For the text-containing cell, return its midpoint in [x, y] coordinate format. 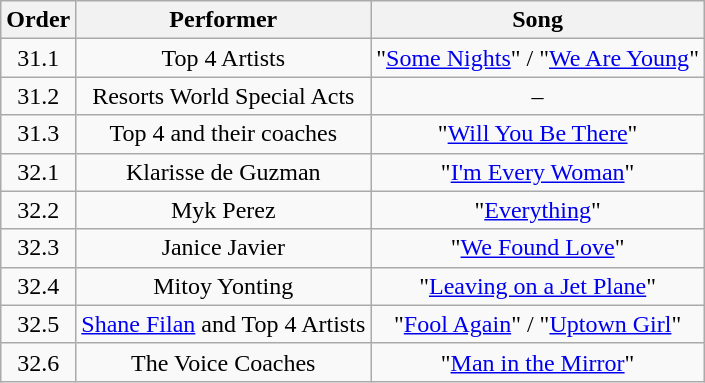
31.1 [38, 58]
31.3 [38, 134]
The Voice Coaches [224, 362]
Klarisse de Guzman [224, 172]
Janice Javier [224, 248]
"Everything" [538, 210]
32.1 [38, 172]
31.2 [38, 96]
Shane Filan and Top 4 Artists [224, 324]
Order [38, 20]
"Leaving on a Jet Plane" [538, 286]
Top 4 and their coaches [224, 134]
"Man in the Mirror" [538, 362]
Resorts World Special Acts [224, 96]
32.2 [38, 210]
"I'm Every Woman" [538, 172]
32.3 [38, 248]
Top 4 Artists [224, 58]
– [538, 96]
Performer [224, 20]
Myk Perez [224, 210]
"Some Nights" / "We Are Young" [538, 58]
Mitoy Yonting [224, 286]
32.4 [38, 286]
"We Found Love" [538, 248]
"Fool Again" / "Uptown Girl" [538, 324]
32.6 [38, 362]
Song [538, 20]
"Will You Be There" [538, 134]
32.5 [38, 324]
